Search for the cell housing the specified text and yield its (x, y) center coordinate. 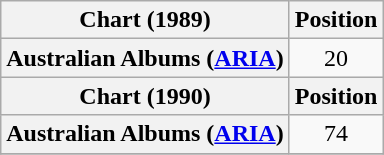
74 (336, 134)
20 (336, 58)
Chart (1990) (145, 96)
Chart (1989) (145, 20)
